Return [x, y] of the center of cell containing provided text 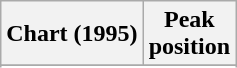
Chart (1995) [72, 34]
Peakposition [189, 34]
